Identify which cell holds the provided text, then report its (x, y) central coordinate. 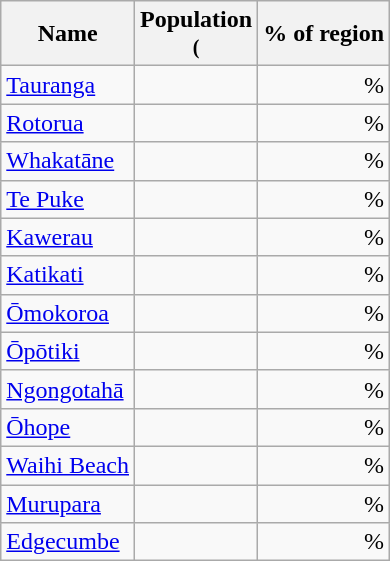
Name (68, 34)
% of region (324, 34)
Waihi Beach (68, 465)
Edgecumbe (68, 542)
Population( (196, 34)
Ōpōtiki (68, 351)
Ngongotahā (68, 389)
Ōmokoroa (68, 313)
Katikati (68, 275)
Kawerau (68, 237)
Murupara (68, 503)
Rotorua (68, 123)
Whakatāne (68, 161)
Te Puke (68, 199)
Tauranga (68, 85)
Ōhope (68, 427)
